Identify which cell holds the provided text, then report its [X, Y] central coordinate. 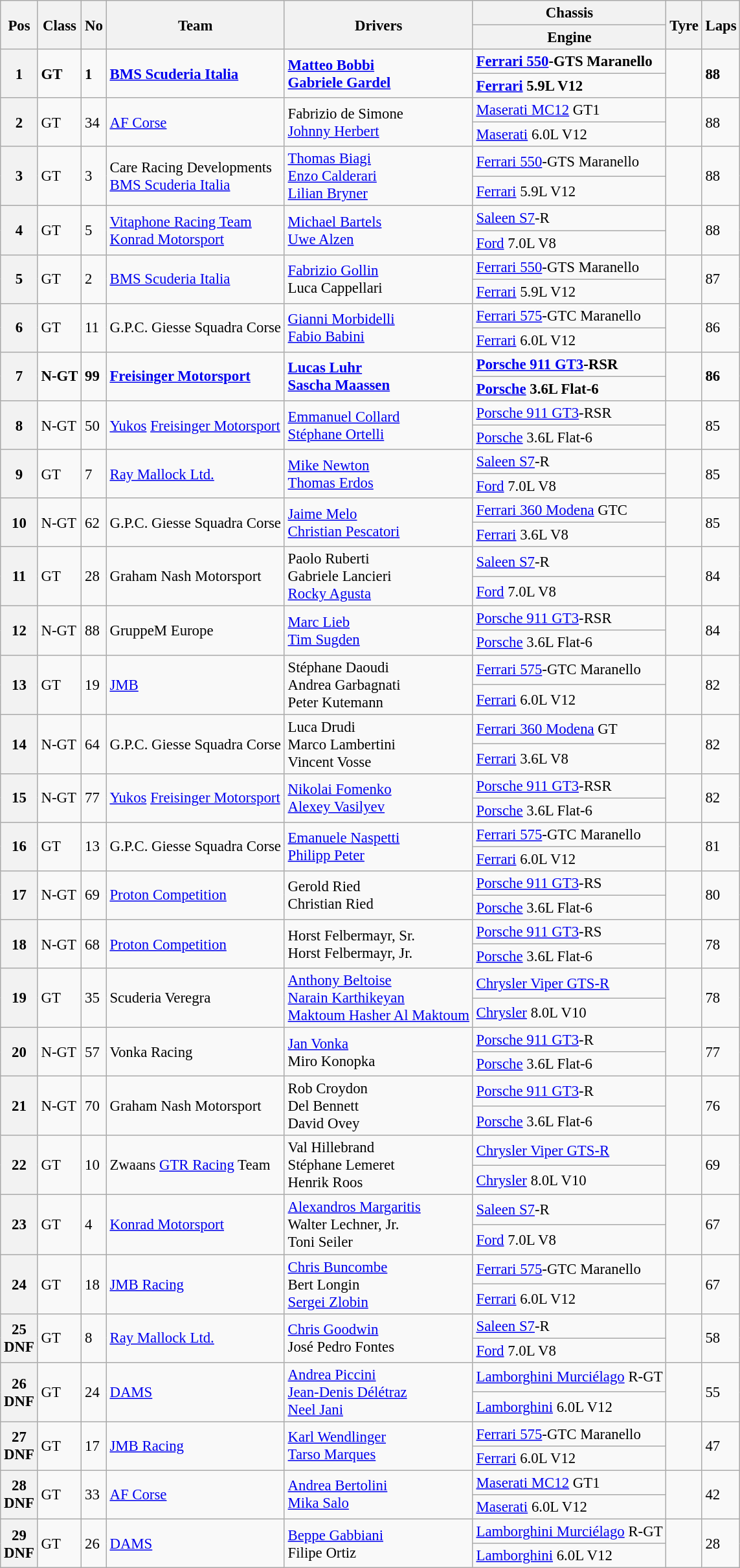
Scuderia Veregra [196, 998]
No [94, 25]
Nikolai Fomenko Alexey Vasilyev [378, 798]
34 [94, 122]
15 [19, 798]
76 [721, 1106]
Beppe Gabbiani Filipe Ortiz [378, 1543]
Chris Buncombe Bert Longin Sergei Zlobin [378, 1284]
Vonka Racing [196, 1052]
26DNF [19, 1392]
Fabrizio Gollin Luca Cappellari [378, 278]
80 [721, 895]
Matteo Bobbi Gabriele Gardel [378, 74]
Tyre [684, 25]
62 [94, 522]
Class [60, 25]
Freisinger Motorsport [196, 377]
Pos [19, 25]
Paolo Ruberti Gabriele Lancieri Rocky Agusta [378, 576]
33 [94, 1495]
42 [721, 1495]
Laps [721, 25]
Rob Croydon Del Bennett David Ovey [378, 1106]
Marc Lieb Tim Sugden [378, 631]
21 [19, 1106]
Gianni Morbidelli Fabio Babini [378, 328]
GruppeM Europe [196, 631]
Emanuele Naspetti Philipp Peter [378, 847]
23 [19, 1225]
Drivers [378, 25]
70 [94, 1106]
Stéphane Daoudi Andrea Garbagnati Peter Kutemann [378, 685]
20 [19, 1052]
Jan Vonka Miro Konopka [378, 1052]
27DNF [19, 1446]
99 [94, 377]
Vitaphone Racing Team Konrad Motorsport [196, 231]
Thomas Biagi Enzo Calderari Lilian Bryner [378, 176]
Mike Newton Thomas Erdos [378, 474]
Horst Felbermayr, Sr. Horst Felbermayr, Jr. [378, 944]
58 [721, 1338]
Konrad Motorsport [196, 1225]
Val Hillebrand Stéphane Lemeret Henrik Roos [378, 1166]
22 [19, 1166]
Lucas Luhr Sascha Maassen [378, 377]
Zwaans GTR Racing Team [196, 1166]
Care Racing Developments BMS Scuderia Italia [196, 176]
16 [19, 847]
Andrea Piccini Jean-Denis Délétraz Neel Jani [378, 1392]
Fabrizio de Simone Johnny Herbert [378, 122]
JMB [196, 685]
12 [19, 631]
26 [94, 1543]
Ferrari 360 Modena GTC [570, 510]
29DNF [19, 1543]
9 [19, 474]
Luca Drudi Marco Lambertini Vincent Vosse [378, 744]
Karl Wendlinger Tarso Marques [378, 1446]
47 [721, 1446]
Ferrari 360 Modena GT [570, 729]
Jaime Melo Christian Pescatori [378, 522]
87 [721, 278]
64 [94, 744]
Emmanuel Collard Stéphane Ortelli [378, 425]
Chris Goodwin José Pedro Fontes [378, 1338]
Michael Bartels Uwe Alzen [378, 231]
Chassis [570, 13]
55 [721, 1392]
35 [94, 998]
Andrea Bertolini Mika Salo [378, 1495]
28DNF [19, 1495]
25DNF [19, 1338]
57 [94, 1052]
81 [721, 847]
68 [94, 944]
14 [19, 744]
Anthony Beltoise Narain Karthikeyan Maktoum Hasher Al Maktoum [378, 998]
Engine [570, 38]
Alexandros Margaritis Walter Lechner, Jr. Toni Seiler [378, 1225]
6 [19, 328]
Team [196, 25]
Gerold Ried Christian Ried [378, 895]
50 [94, 425]
